Find where the given text appears and provide that cell's center as [X, Y] coordinate. 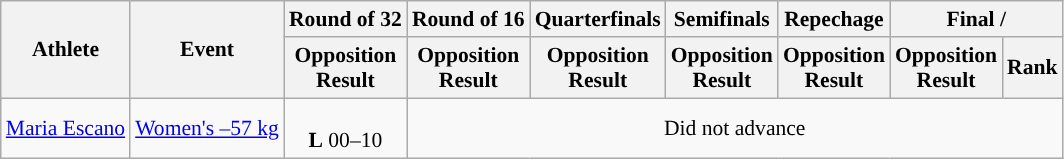
Round of 32 [346, 19]
Women's –57 kg [207, 128]
Maria Escano [66, 128]
Athlete [66, 50]
Repechage [834, 19]
L 00–10 [346, 128]
Event [207, 50]
Rank [1032, 68]
Did not advance [735, 128]
Round of 16 [468, 19]
Quarterfinals [598, 19]
Final / [976, 19]
Semifinals [722, 19]
